From the cell containing the given text, extract its center point as [x, y] coordinate. 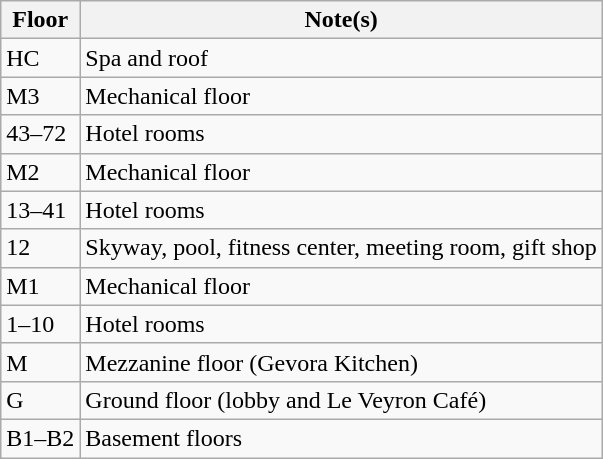
M3 [40, 96]
HC [40, 58]
M [40, 362]
Basement floors [341, 438]
1–10 [40, 324]
Ground floor (lobby and Le Veyron Café) [341, 400]
Spa and roof [341, 58]
43–72 [40, 134]
M1 [40, 286]
Note(s) [341, 20]
Floor [40, 20]
B1–B2 [40, 438]
M2 [40, 172]
12 [40, 248]
G [40, 400]
Skyway, pool, fitness center, meeting room, gift shop [341, 248]
Mezzanine floor (Gevora Kitchen) [341, 362]
13–41 [40, 210]
